Return the [x, y] coordinate for the center point of the cell that contains the specified text.  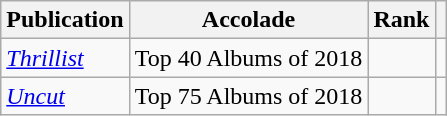
Uncut [65, 96]
Top 40 Albums of 2018 [248, 58]
Publication [65, 20]
Rank [402, 20]
Top 75 Albums of 2018 [248, 96]
Thrillist [65, 58]
Accolade [248, 20]
